Search for the cell housing the specified text and yield its [x, y] center coordinate. 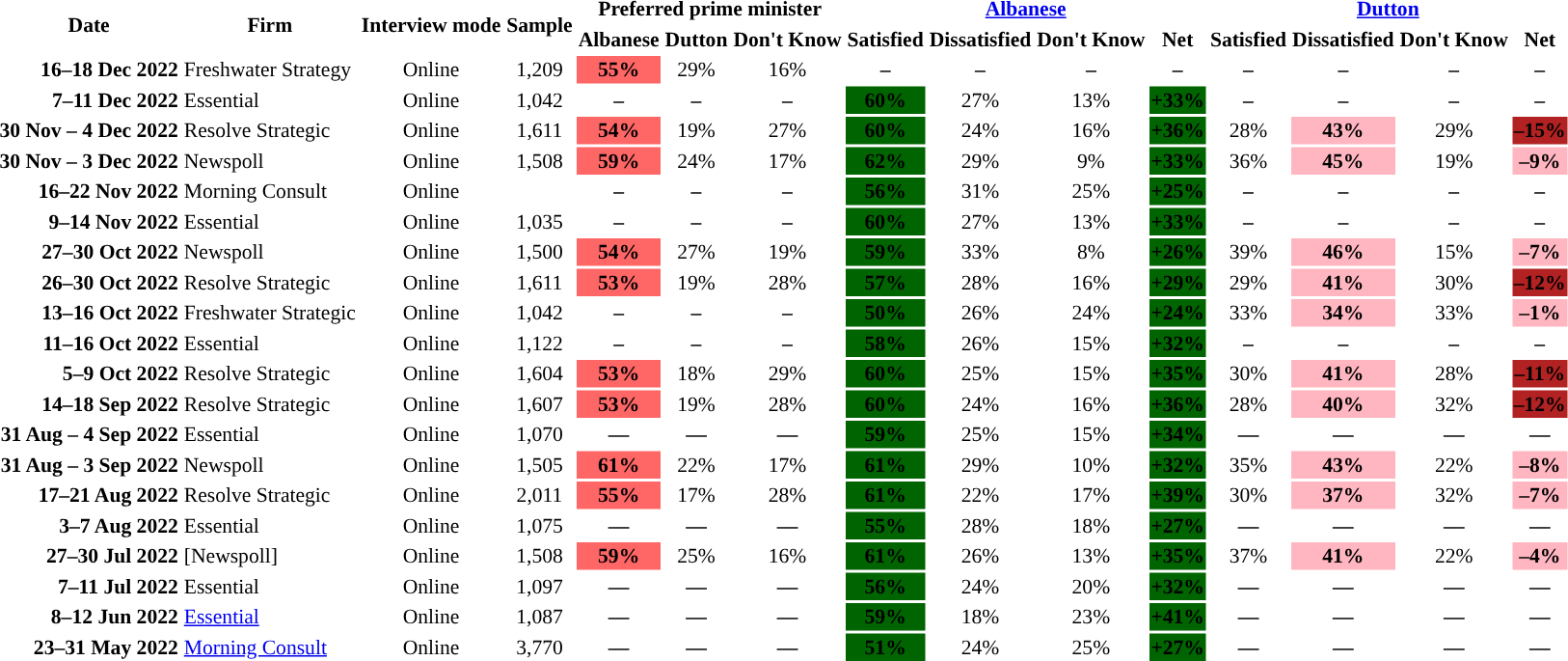
3,770 [540, 647]
8% [1092, 252]
1,097 [540, 587]
39% [1248, 252]
+39% [1177, 495]
58% [885, 344]
–1% [1539, 313]
1,505 [540, 465]
62% [885, 160]
36% [1248, 160]
1,075 [540, 525]
+41% [1177, 617]
1,122 [540, 344]
50% [885, 313]
–8% [1539, 465]
1,604 [540, 373]
+26% [1177, 252]
+25% [1177, 191]
+24% [1177, 313]
40% [1344, 403]
57% [885, 282]
–11% [1539, 373]
+29% [1177, 282]
1,070 [540, 434]
–4% [1539, 556]
1,209 [540, 69]
1,500 [540, 252]
1,607 [540, 403]
Dutton [696, 39]
10% [1092, 465]
1,035 [540, 222]
–15% [1539, 130]
+34% [1177, 434]
–9% [1539, 160]
34% [1344, 313]
[Newspoll] [270, 556]
Freshwater Strategic [270, 313]
Freshwater Strategy [270, 69]
51% [885, 647]
20% [1092, 587]
46% [1344, 252]
45% [1344, 160]
31% [980, 191]
35% [1248, 465]
1,087 [540, 617]
9% [1092, 160]
2,011 [540, 495]
23% [1092, 617]
Albanese [619, 39]
